Find where the given text appears and provide that cell's center as [x, y] coordinate. 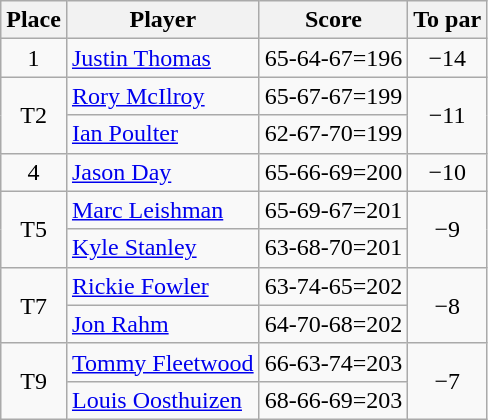
65-67-67=199 [334, 96]
Place [34, 20]
Marc Leishman [162, 210]
63-68-70=201 [334, 248]
To par [448, 20]
−7 [448, 381]
T2 [34, 115]
65-66-69=200 [334, 172]
62-67-70=199 [334, 134]
−9 [448, 229]
Tommy Fleetwood [162, 362]
Kyle Stanley [162, 248]
Justin Thomas [162, 58]
T9 [34, 381]
Player [162, 20]
−10 [448, 172]
−14 [448, 58]
T5 [34, 229]
65-69-67=201 [334, 210]
Rickie Fowler [162, 286]
Score [334, 20]
Jon Rahm [162, 324]
Louis Oosthuizen [162, 400]
64-70-68=202 [334, 324]
−8 [448, 305]
4 [34, 172]
Jason Day [162, 172]
63-74-65=202 [334, 286]
65-64-67=196 [334, 58]
−11 [448, 115]
66-63-74=203 [334, 362]
T7 [34, 305]
Ian Poulter [162, 134]
68-66-69=203 [334, 400]
Rory McIlroy [162, 96]
1 [34, 58]
